Return (x, y) of the center of cell containing provided text 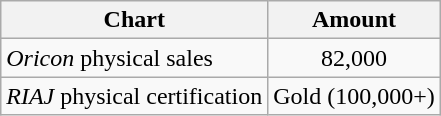
Amount (354, 20)
RIAJ physical certification (134, 96)
Gold (100,000+) (354, 96)
Oricon physical sales (134, 58)
Chart (134, 20)
82,000 (354, 58)
